Find where the given text appears and provide that cell's center as (X, Y) coordinate. 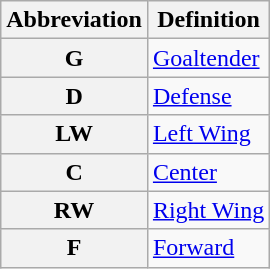
D (74, 96)
C (74, 172)
Defense (208, 96)
Forward (208, 248)
Left Wing (208, 134)
F (74, 248)
RW (74, 210)
G (74, 58)
Abbreviation (74, 20)
Goaltender (208, 58)
Right Wing (208, 210)
Definition (208, 20)
LW (74, 134)
Center (208, 172)
